Search for the cell housing the specified text and yield its [X, Y] center coordinate. 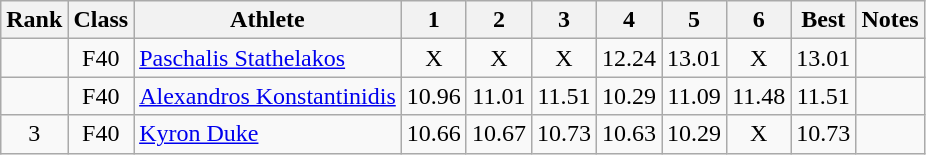
Class [101, 20]
4 [628, 20]
Alexandros Konstantinidis [268, 96]
1 [434, 20]
10.96 [434, 96]
11.09 [694, 96]
10.67 [498, 134]
12.24 [628, 58]
Rank [34, 20]
6 [759, 20]
11.48 [759, 96]
Kyron Duke [268, 134]
5 [694, 20]
10.66 [434, 134]
2 [498, 20]
Best [824, 20]
Paschalis Stathelakos [268, 58]
11.01 [498, 96]
Athlete [268, 20]
Notes [890, 20]
10.63 [628, 134]
